Find where the given text appears and provide that cell's center as (x, y) coordinate. 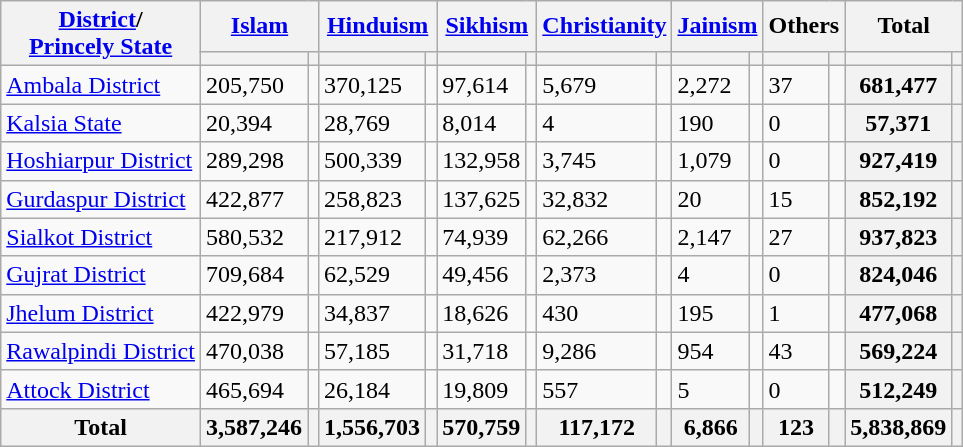
Christianity (604, 26)
37 (796, 85)
Attock District (101, 389)
3,587,246 (254, 427)
Jhelum District (101, 313)
27 (796, 237)
1,556,703 (372, 427)
2,373 (597, 275)
195 (711, 313)
954 (711, 351)
370,125 (372, 85)
20,394 (254, 123)
681,477 (898, 85)
557 (597, 389)
927,419 (898, 161)
1,079 (711, 161)
Others (804, 26)
123 (796, 427)
852,192 (898, 199)
709,684 (254, 275)
500,339 (372, 161)
1 (796, 313)
477,068 (898, 313)
97,614 (482, 85)
57,371 (898, 123)
2,272 (711, 85)
465,694 (254, 389)
19,809 (482, 389)
8,014 (482, 123)
2,147 (711, 237)
Gurdaspur District (101, 199)
569,224 (898, 351)
31,718 (482, 351)
49,456 (482, 275)
28,769 (372, 123)
Sialkot District (101, 237)
5,679 (597, 85)
15 (796, 199)
62,266 (597, 237)
205,750 (254, 85)
422,877 (254, 199)
18,626 (482, 313)
470,038 (254, 351)
132,958 (482, 161)
District/Princely State (101, 34)
5,838,869 (898, 427)
824,046 (898, 275)
34,837 (372, 313)
5 (711, 389)
3,745 (597, 161)
6,866 (711, 427)
Hinduism (378, 26)
422,979 (254, 313)
289,298 (254, 161)
Islam (259, 26)
20 (711, 199)
32,832 (597, 199)
74,939 (482, 237)
258,823 (372, 199)
43 (796, 351)
Ambala District (101, 85)
190 (711, 123)
Rawalpindi District (101, 351)
Gujrat District (101, 275)
57,185 (372, 351)
Hoshiarpur District (101, 161)
137,625 (482, 199)
570,759 (482, 427)
Sikhism (487, 26)
9,286 (597, 351)
512,249 (898, 389)
Jainism (718, 26)
26,184 (372, 389)
217,912 (372, 237)
430 (597, 313)
117,172 (597, 427)
580,532 (254, 237)
62,529 (372, 275)
937,823 (898, 237)
Kalsia State (101, 123)
